Pinpoint the cell where the given text exists, returning its [x, y] midpoint coordinate. 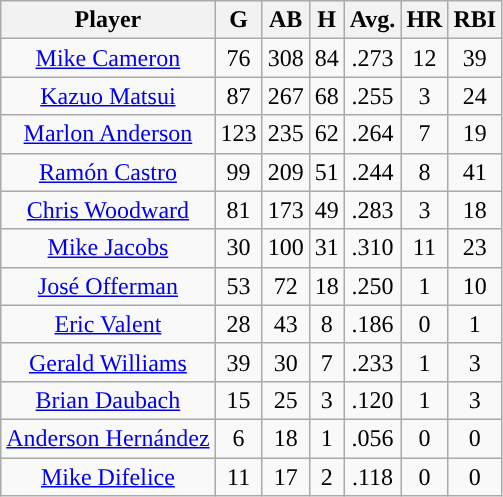
.056 [372, 438]
.244 [372, 172]
H [326, 20]
68 [326, 96]
.255 [372, 96]
.310 [372, 248]
100 [286, 248]
Mike Cameron [108, 58]
RBI [475, 20]
.273 [372, 58]
308 [286, 58]
.186 [372, 324]
Gerald Williams [108, 362]
Brian Daubach [108, 400]
267 [286, 96]
99 [238, 172]
.250 [372, 286]
15 [238, 400]
Player [108, 20]
Eric Valent [108, 324]
Mike Difelice [108, 477]
235 [286, 134]
51 [326, 172]
Mike Jacobs [108, 248]
53 [238, 286]
.120 [372, 400]
.283 [372, 210]
10 [475, 286]
José Offerman [108, 286]
.118 [372, 477]
2 [326, 477]
.264 [372, 134]
41 [475, 172]
87 [238, 96]
62 [326, 134]
28 [238, 324]
Ramón Castro [108, 172]
Chris Woodward [108, 210]
25 [286, 400]
72 [286, 286]
49 [326, 210]
Marlon Anderson [108, 134]
17 [286, 477]
24 [475, 96]
Kazuo Matsui [108, 96]
173 [286, 210]
84 [326, 58]
123 [238, 134]
43 [286, 324]
76 [238, 58]
23 [475, 248]
209 [286, 172]
12 [424, 58]
6 [238, 438]
Avg. [372, 20]
.233 [372, 362]
19 [475, 134]
HR [424, 20]
31 [326, 248]
AB [286, 20]
G [238, 20]
81 [238, 210]
Anderson Hernández [108, 438]
